Return (X, Y) of the center of cell containing provided text 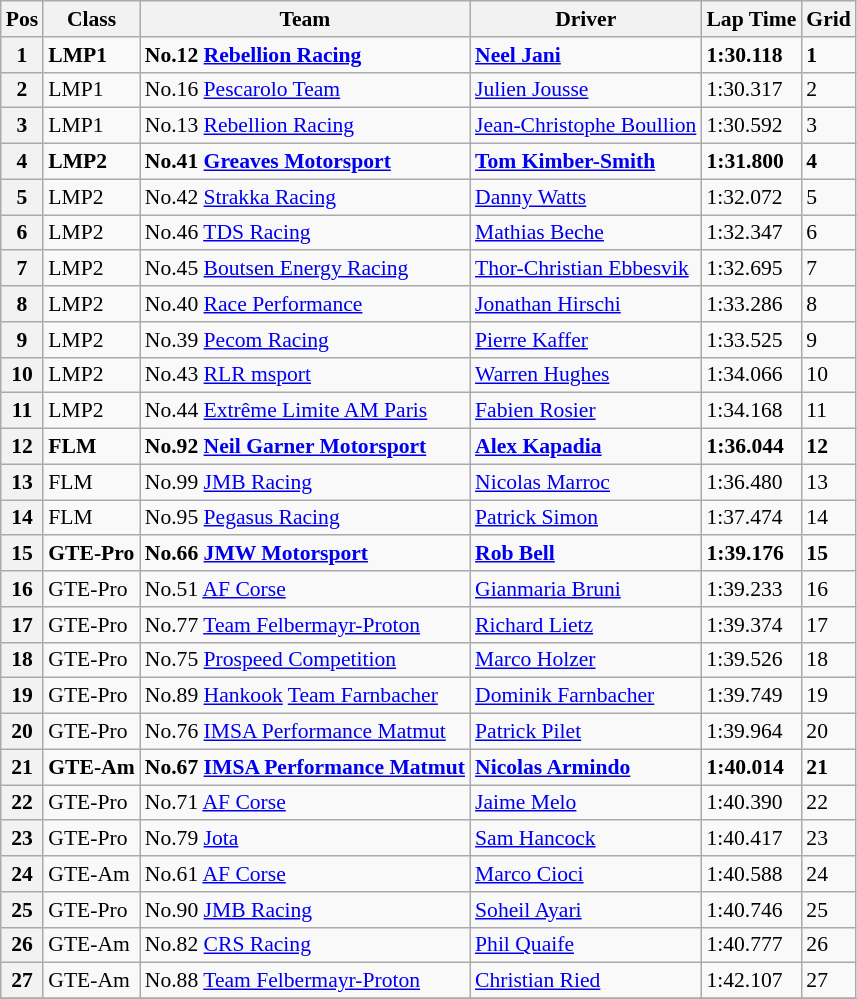
Richard Lietz (586, 625)
Nicolas Marroc (586, 482)
Phil Quaife (586, 945)
No.12 Rebellion Racing (305, 55)
Fabien Rosier (586, 411)
Nicolas Armindo (586, 767)
Gianmaria Bruni (586, 589)
Marco Cioci (586, 874)
1:30.317 (751, 90)
No.71 AF Corse (305, 803)
No.44 Extrême Limite AM Paris (305, 411)
No.66 JMW Motorsport (305, 554)
No.99 JMB Racing (305, 482)
No.89 Hankook Team Farnbacher (305, 696)
Marco Holzer (586, 660)
1:34.168 (751, 411)
1:30.118 (751, 55)
1:40.014 (751, 767)
Class (91, 19)
Jaime Melo (586, 803)
1:34.066 (751, 375)
Jonathan Hirschi (586, 304)
1:39.233 (751, 589)
Soheil Ayari (586, 910)
1:40.746 (751, 910)
Driver (586, 19)
Jean-Christophe Boullion (586, 126)
No.42 Strakka Racing (305, 197)
Patrick Simon (586, 518)
Warren Hughes (586, 375)
1:39.374 (751, 625)
1:30.592 (751, 126)
1:39.176 (751, 554)
Christian Ried (586, 981)
Patrick Pilet (586, 732)
1:32.072 (751, 197)
Neel Jani (586, 55)
1:39.526 (751, 660)
Rob Bell (586, 554)
1:32.347 (751, 233)
No.75 Prospeed Competition (305, 660)
Lap Time (751, 19)
No.88 Team Felbermayr-Proton (305, 981)
1:40.588 (751, 874)
No.41 Greaves Motorsport (305, 162)
No.67 IMSA Performance Matmut (305, 767)
No.82 CRS Racing (305, 945)
No.92 Neil Garner Motorsport (305, 447)
1:39.749 (751, 696)
No.40 Race Performance (305, 304)
No.13 Rebellion Racing (305, 126)
No.95 Pegasus Racing (305, 518)
Julien Jousse (586, 90)
No.16 Pescarolo Team (305, 90)
No.39 Pecom Racing (305, 340)
1:40.390 (751, 803)
1:39.964 (751, 732)
No.43 RLR msport (305, 375)
1:40.777 (751, 945)
Danny Watts (586, 197)
1:33.525 (751, 340)
Team (305, 19)
Mathias Beche (586, 233)
Grid (828, 19)
1:33.286 (751, 304)
No.45 Boutsen Energy Racing (305, 269)
No.51 AF Corse (305, 589)
No.77 Team Felbermayr-Proton (305, 625)
Sam Hancock (586, 839)
1:37.474 (751, 518)
1:42.107 (751, 981)
Dominik Farnbacher (586, 696)
Alex Kapadia (586, 447)
1:32.695 (751, 269)
No.61 AF Corse (305, 874)
1:36.044 (751, 447)
Tom Kimber-Smith (586, 162)
No.76 IMSA Performance Matmut (305, 732)
1:36.480 (751, 482)
Thor-Christian Ebbesvik (586, 269)
1:31.800 (751, 162)
No.79 Jota (305, 839)
No.90 JMB Racing (305, 910)
1:40.417 (751, 839)
No.46 TDS Racing (305, 233)
Pos (22, 19)
Pierre Kaffer (586, 340)
